Find where the given text appears and provide that cell's center as [x, y] coordinate. 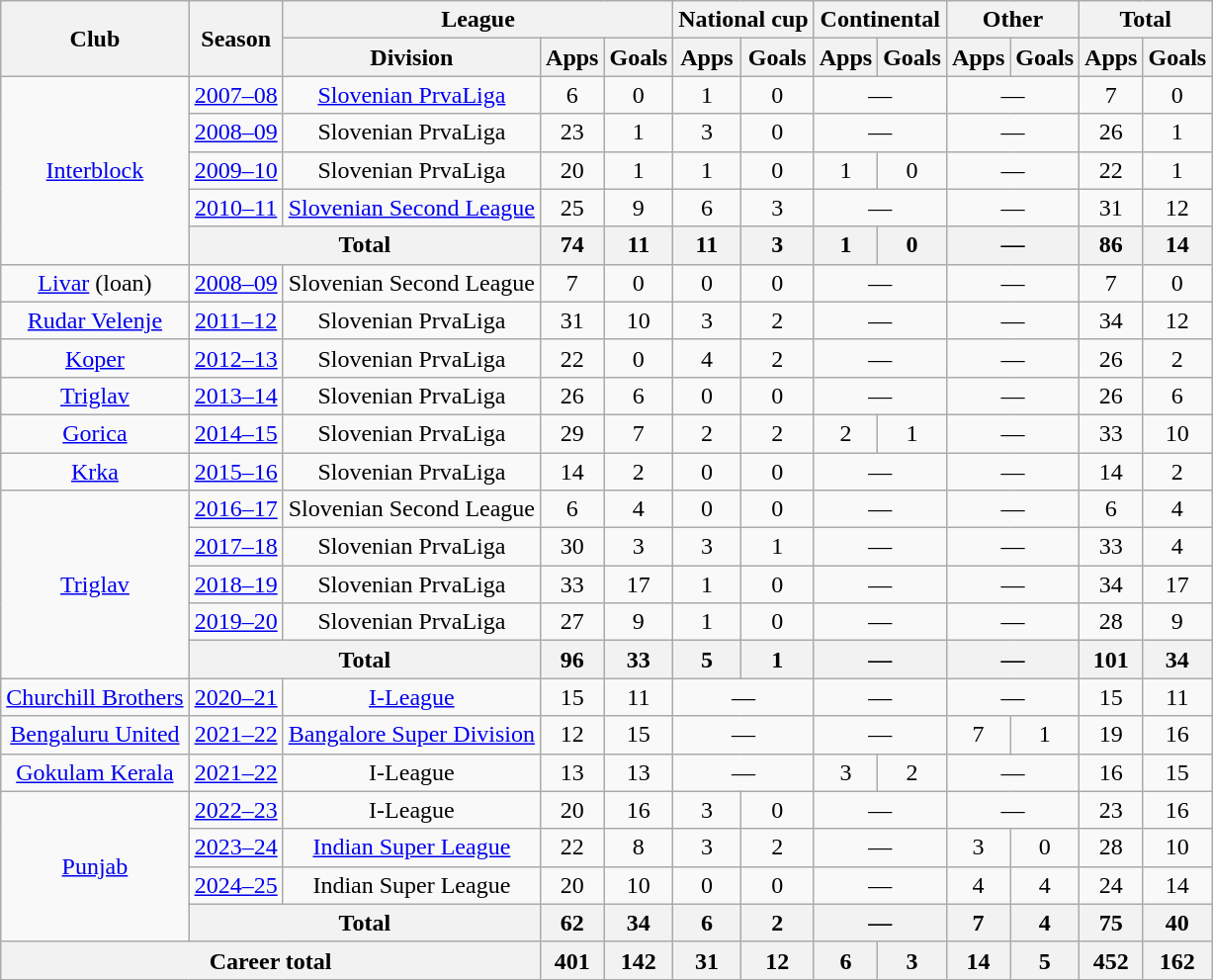
74 [572, 245]
162 [1177, 960]
2017–18 [235, 547]
62 [572, 923]
25 [572, 208]
League [478, 20]
40 [1177, 923]
Punjab [95, 866]
2015–16 [235, 472]
2016–17 [235, 509]
142 [639, 960]
Club [95, 39]
75 [1111, 923]
Rudar Velenje [95, 320]
96 [572, 660]
Division [411, 57]
Bangalore Super Division [411, 735]
2019–20 [235, 622]
8 [639, 847]
401 [572, 960]
Continental [880, 20]
Career total [271, 960]
2010–11 [235, 208]
2014–15 [235, 433]
19 [1111, 735]
Krka [95, 472]
2011–12 [235, 320]
452 [1111, 960]
2023–24 [235, 847]
Season [235, 39]
Bengaluru United [95, 735]
National cup [743, 20]
2012–13 [235, 358]
Other [1012, 20]
Gokulam Kerala [95, 772]
86 [1111, 245]
2007–08 [235, 95]
29 [572, 433]
2024–25 [235, 885]
2022–23 [235, 810]
2020–21 [235, 697]
24 [1111, 885]
2018–19 [235, 584]
30 [572, 547]
Gorica [95, 433]
27 [572, 622]
Koper [95, 358]
2009–10 [235, 170]
Livar (loan) [95, 283]
101 [1111, 660]
Churchill Brothers [95, 697]
2013–14 [235, 396]
Interblock [95, 170]
